Detect which cell encompasses the target text, then output its [X, Y] center coordinate. 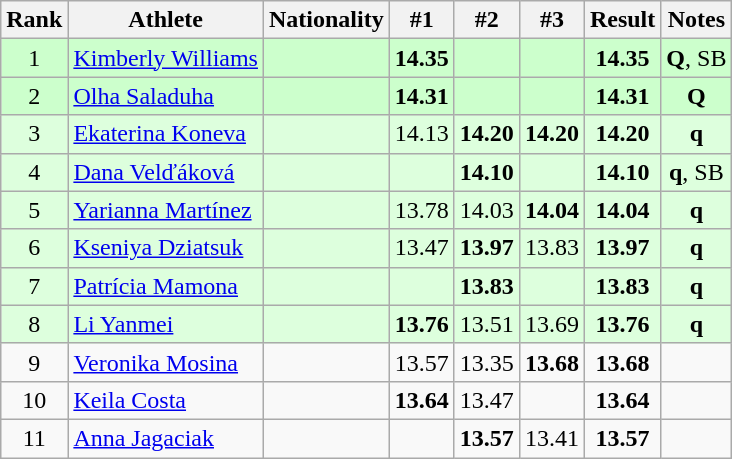
13.35 [486, 362]
13.41 [552, 438]
Notes [696, 20]
q, SB [696, 172]
14.03 [486, 210]
Patrícia Mamona [166, 286]
Veronika Mosina [166, 362]
Athlete [166, 20]
Dana Velďáková [166, 172]
10 [34, 400]
Result [622, 20]
6 [34, 248]
Kimberly Williams [166, 58]
3 [34, 134]
#2 [486, 20]
Q, SB [696, 58]
Ekaterina Koneva [166, 134]
Olha Saladuha [166, 96]
#3 [552, 20]
13.78 [422, 210]
Yarianna Martínez [166, 210]
Li Yanmei [166, 324]
Nationality [326, 20]
Rank [34, 20]
11 [34, 438]
Q [696, 96]
4 [34, 172]
9 [34, 362]
13.69 [552, 324]
Keila Costa [166, 400]
Anna Jagaciak [166, 438]
13.51 [486, 324]
1 [34, 58]
8 [34, 324]
2 [34, 96]
7 [34, 286]
14.13 [422, 134]
Kseniya Dziatsuk [166, 248]
#1 [422, 20]
5 [34, 210]
